Return [X, Y] of the center of cell containing provided text 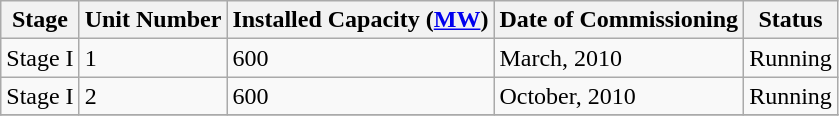
October, 2010 [619, 96]
2 [153, 96]
March, 2010 [619, 58]
Date of Commissioning [619, 20]
Stage [40, 20]
Status [791, 20]
Unit Number [153, 20]
Installed Capacity (MW) [360, 20]
1 [153, 58]
